Output the (x, y) coordinate of the center of the cell containing the given text.  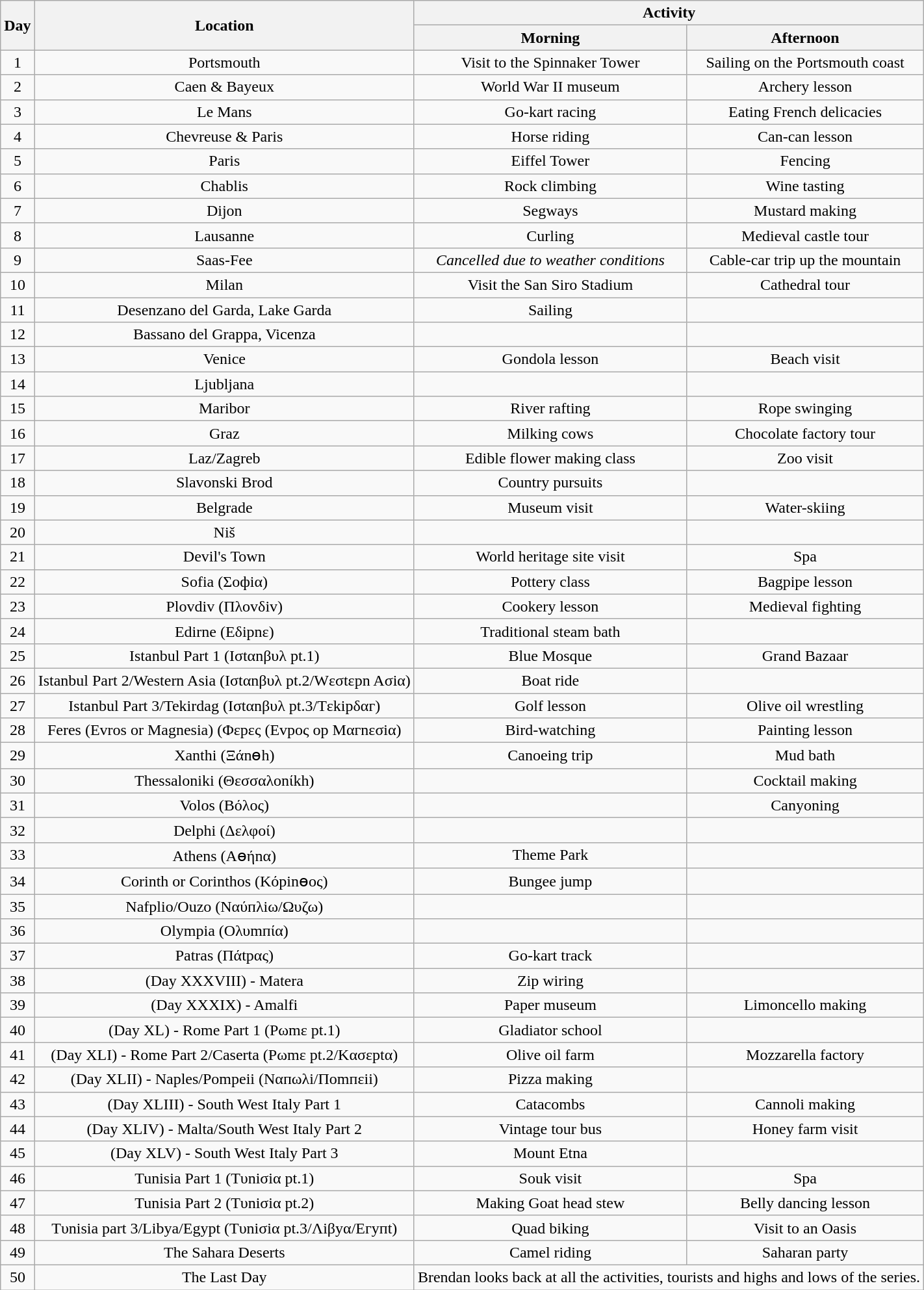
22 (18, 582)
42 (18, 1079)
Olympia (Ολυmпία) (224, 931)
Quad biking (550, 1228)
Beach visit (804, 359)
Rock climbing (550, 186)
Eiffel Tower (550, 161)
Venice (224, 359)
Honey farm visit (804, 1129)
Portsmouth (224, 62)
10 (18, 285)
Cocktail making (804, 780)
Istanbul Part 2/Western Asia (Iσtαnβυλ pt.2/Wεσtεpn Aσiα) (224, 680)
30 (18, 780)
Graz (224, 433)
Pottery class (550, 582)
Cancelled due to weather conditions (550, 260)
Mud bath (804, 756)
Activity (669, 13)
(Day XXXVIII) - Matera (224, 981)
13 (18, 359)
(Day XLV) - South West Italy Part 3 (224, 1154)
32 (18, 830)
11 (18, 310)
Ljubljana (224, 384)
Devil's Town (224, 557)
2 (18, 87)
Water-skiing (804, 508)
37 (18, 956)
World War II museum (550, 87)
Theme Park (550, 855)
Cable-car trip up the mountain (804, 260)
Milan (224, 285)
23 (18, 606)
Delphi (Δελφοί) (224, 830)
26 (18, 680)
Lausanne (224, 235)
Gondola lesson (550, 359)
Thessaloniki (Θεσσαλοnίkh) (224, 780)
Grand Bazaar (804, 656)
Milking cows (550, 433)
29 (18, 756)
Afternoon (804, 38)
47 (18, 1203)
Desenzano del Garda, Lake Garda (224, 310)
Paper museum (550, 1005)
Cathedral tour (804, 285)
Medieval fighting (804, 606)
Tunisia Part 1 (Tυniσiα pt.1) (224, 1178)
(Day XLIII) - South West Italy Part 1 (224, 1104)
Nafplio/Ouzo (Ναύпλiω/Ωυζω) (224, 907)
12 (18, 335)
16 (18, 433)
Belgrade (224, 508)
Limoncello making (804, 1005)
Chablis (224, 186)
18 (18, 483)
The Last Day (224, 1277)
49 (18, 1252)
Can-can lesson (804, 136)
(Day XLIV) - Malta/South West Italy Part 2 (224, 1129)
Dijon (224, 211)
Corinth or Corinthos (Κόpinөος) (224, 881)
Tunisia Part 2 (Tυniσiα pt.2) (224, 1203)
Maribor (224, 409)
Visit to an Oasis (804, 1228)
Souk visit (550, 1178)
19 (18, 508)
9 (18, 260)
Athens (Αөήnα) (224, 855)
Vintage tour bus (550, 1129)
8 (18, 235)
Tυnisia part 3/Libya/Egypt (Tυniσiα pt.3/Λiβyα/Eгyпt) (224, 1228)
50 (18, 1277)
Plovdiv (Πλοvδiv) (224, 606)
14 (18, 384)
Go-kart racing (550, 112)
Cannoli making (804, 1104)
(Day XXXIX) - Amalfi (224, 1005)
Country pursuits (550, 483)
Pizza making (550, 1079)
Feres (Evros or Magnesia) (Φεpες (Evpoς op Mαгnεσiα) (224, 730)
44 (18, 1129)
River rafting (550, 409)
Zip wiring (550, 981)
Making Goat head stew (550, 1203)
24 (18, 631)
Chocolate factory tour (804, 433)
21 (18, 557)
(Day XLI) - Rome Part 2/Caserta (Pωmε pt.2/Kασεptα) (224, 1055)
The Sahara Deserts (224, 1252)
Istanbul Part 3/Tekirdag (Iσtαnβυλ pt.3/Tεkipδαг) (224, 705)
Museum visit (550, 508)
(Day XL) - Rome Part 1 (Pωmε pt.1) (224, 1030)
Visit the San Siro Stadium (550, 285)
15 (18, 409)
Canoeing trip (550, 756)
Cookery lesson (550, 606)
Mount Etna (550, 1154)
39 (18, 1005)
Niš (224, 532)
Rope swinging (804, 409)
Catacombs (550, 1104)
Chevreuse & Paris (224, 136)
Bassano del Grappa, Vicenza (224, 335)
Segways (550, 211)
45 (18, 1154)
7 (18, 211)
Istanbul Part 1 (Iσtαnβυλ pt.1) (224, 656)
Mustard making (804, 211)
41 (18, 1055)
Go-kart track (550, 956)
Painting lesson (804, 730)
Zoo visit (804, 458)
Camel riding (550, 1252)
Le Mans (224, 112)
Slavonski Brod (224, 483)
4 (18, 136)
Sailing on the Portsmouth coast (804, 62)
40 (18, 1030)
Paris (224, 161)
33 (18, 855)
Location (224, 25)
Brendan looks back at all the activities, tourists and highs and lows of the series. (669, 1277)
Mozzarella factory (804, 1055)
38 (18, 981)
Belly dancing lesson (804, 1203)
Morning (550, 38)
Curling (550, 235)
Olive oil farm (550, 1055)
Day (18, 25)
Gladiator school (550, 1030)
World heritage site visit (550, 557)
28 (18, 730)
Laz/Zagreb (224, 458)
Bird-watching (550, 730)
Patras (Πάtpας) (224, 956)
Volos (Βόλος) (224, 805)
Fencing (804, 161)
34 (18, 881)
Visit to the Spinnaker Tower (550, 62)
Eating French delicacies (804, 112)
Edible flower making class (550, 458)
36 (18, 931)
Wine tasting (804, 186)
35 (18, 907)
Saas-Fee (224, 260)
Sofia (Σοфiα) (224, 582)
20 (18, 532)
1 (18, 62)
27 (18, 705)
46 (18, 1178)
48 (18, 1228)
5 (18, 161)
6 (18, 186)
25 (18, 656)
Traditional steam bath (550, 631)
Xanthi (Ξάnөh) (224, 756)
Archery lesson (804, 87)
Horse riding (550, 136)
17 (18, 458)
Edirne (Eδipnε) (224, 631)
(Day XLII) - Naples/Pompeii (Nαпωλi/Πomпεii) (224, 1079)
Bungee jump (550, 881)
Canyoning (804, 805)
Golf lesson (550, 705)
31 (18, 805)
Bagpipe lesson (804, 582)
Boat ride (550, 680)
Blue Mosque (550, 656)
Caen & Bayeux (224, 87)
Sailing (550, 310)
Medieval castle tour (804, 235)
Olive oil wrestling (804, 705)
3 (18, 112)
43 (18, 1104)
Saharan party (804, 1252)
